Capture the cell that displays the provided text and extract its (x, y) central coordinate. 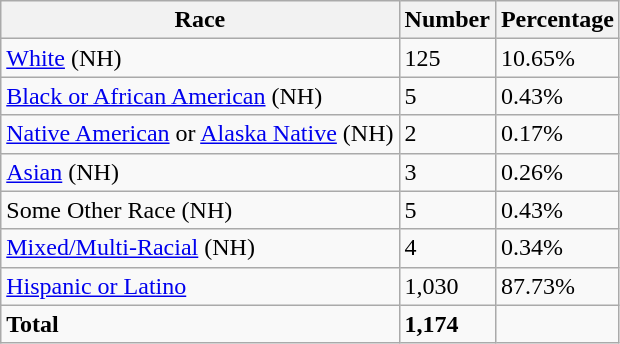
Hispanic or Latino (200, 286)
Percentage (557, 20)
2 (447, 134)
125 (447, 58)
1,030 (447, 286)
Number (447, 20)
Native American or Alaska Native (NH) (200, 134)
Race (200, 20)
87.73% (557, 286)
1,174 (447, 324)
White (NH) (200, 58)
Mixed/Multi-Racial (NH) (200, 248)
10.65% (557, 58)
Asian (NH) (200, 172)
4 (447, 248)
3 (447, 172)
Some Other Race (NH) (200, 210)
0.26% (557, 172)
Black or African American (NH) (200, 96)
0.34% (557, 248)
Total (200, 324)
0.17% (557, 134)
